Extract the [X, Y] coordinate from the center of the cell holding the provided text.  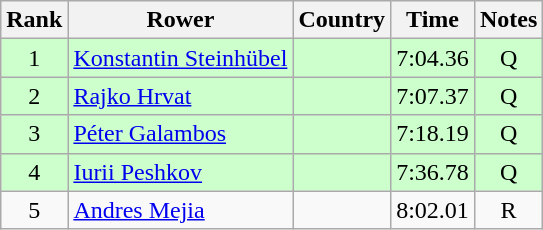
Rajko Hrvat [180, 96]
3 [34, 134]
8:02.01 [433, 210]
Rower [180, 20]
5 [34, 210]
Rank [34, 20]
4 [34, 172]
Konstantin Steinhübel [180, 58]
7:36.78 [433, 172]
Notes [508, 20]
2 [34, 96]
Time [433, 20]
7:04.36 [433, 58]
Iurii Peshkov [180, 172]
7:18.19 [433, 134]
1 [34, 58]
Péter Galambos [180, 134]
Country [342, 20]
7:07.37 [433, 96]
Andres Mejia [180, 210]
R [508, 210]
